Determine the [X, Y] coordinate at the center of the cell enclosing the given text.  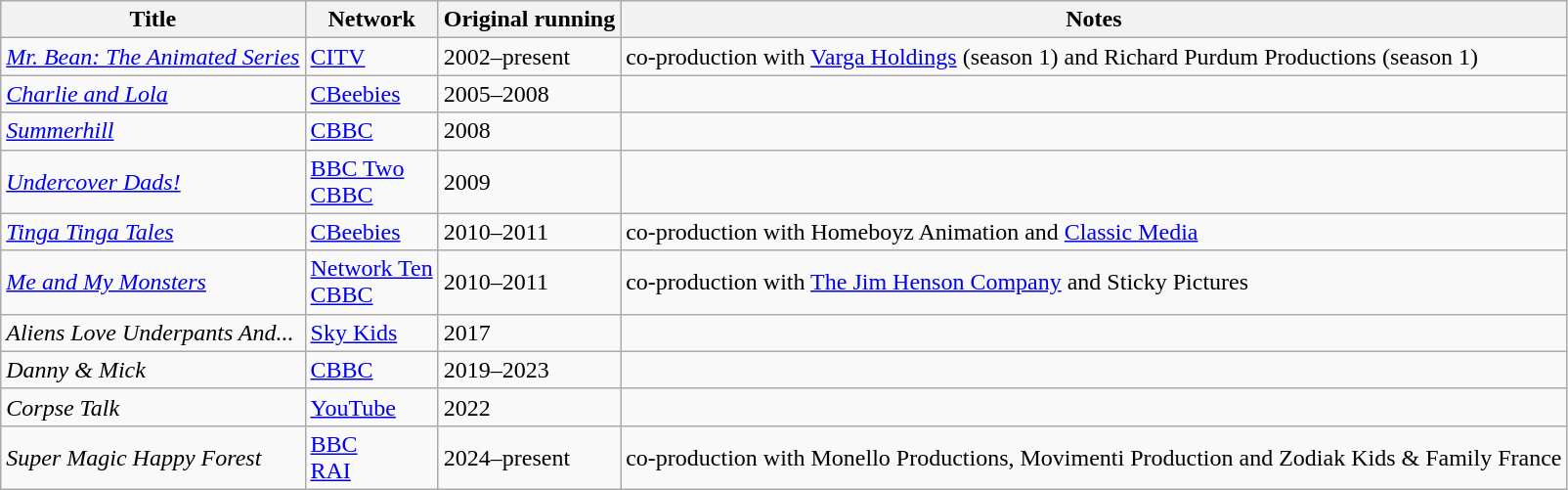
co-production with Varga Holdings (season 1) and Richard Purdum Productions (season 1) [1094, 57]
Danny & Mick [152, 370]
Original running [529, 20]
Undercover Dads! [152, 182]
BBCRAI [371, 458]
BBC TwoCBBC [371, 182]
CITV [371, 57]
2022 [529, 407]
YouTube [371, 407]
Corpse Talk [152, 407]
2019–2023 [529, 370]
2008 [529, 131]
Tinga Tinga Tales [152, 232]
Network TenCBBC [371, 282]
2002–present [529, 57]
co-production with Homeboyz Animation and Classic Media [1094, 232]
Charlie and Lola [152, 94]
2009 [529, 182]
2024–present [529, 458]
Aliens Love Underpants And... [152, 333]
Title [152, 20]
co-production with Monello Productions, Movimenti Production and Zodiak Kids & Family France [1094, 458]
Super Magic Happy Forest [152, 458]
Notes [1094, 20]
2017 [529, 333]
Sky Kids [371, 333]
Network [371, 20]
Mr. Bean: The Animated Series [152, 57]
Me and My Monsters [152, 282]
co-production with The Jim Henson Company and Sticky Pictures [1094, 282]
2005–2008 [529, 94]
Summerhill [152, 131]
